Provide the (x, y) coordinate of the cell's center where the given text is located.  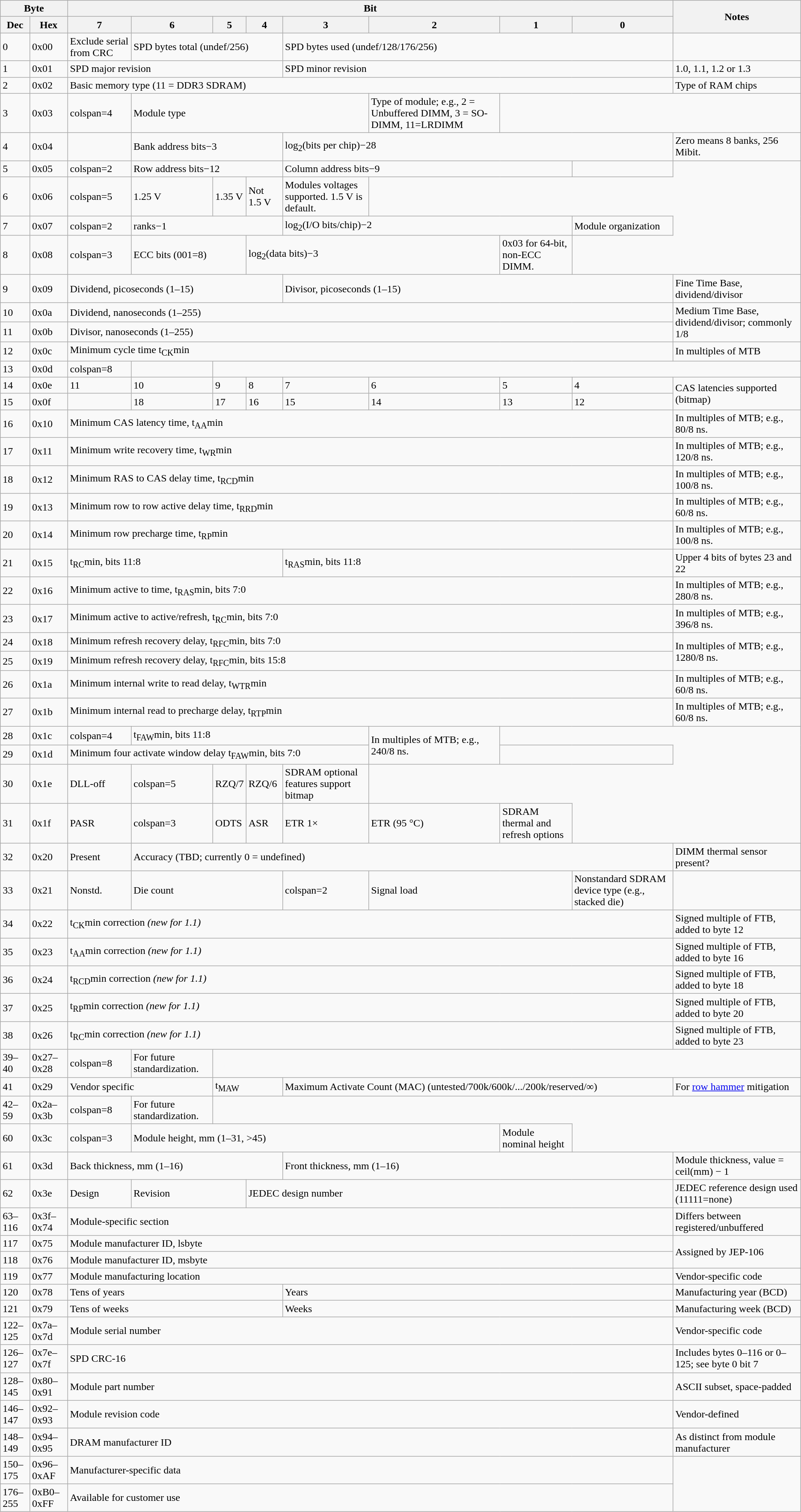
Module manufacturer ID, lsbyte (371, 1244)
0x24 (49, 980)
Back thickness, mm (1–16) (175, 1166)
0x16 (49, 591)
117 (15, 1244)
Module thickness, value = ceil(mm) − 1 (737, 1166)
In multiples of MTB; e.g., 280/8 ns. (737, 591)
0x0a (49, 312)
Dec (15, 25)
In multiples of MTB (737, 351)
Manufacturing year (BCD) (737, 1292)
tRASmin, bits 11:8 (478, 563)
Basic memory type (11 = DDR3 SDRAM) (371, 85)
1.35 V (230, 196)
SDRAM thermal and refresh options (536, 823)
log2(data bits)−3 (373, 255)
Type of RAM chips (737, 85)
22 (15, 591)
Hex (49, 25)
Tens of weeks (175, 1309)
Signed multiple of FTB, added to byte 12 (737, 924)
Accuracy (TBD; currently 0 = undefined) (402, 857)
Dividend, picoseconds (1–15) (175, 288)
0x1a (49, 685)
36 (15, 980)
Fine Time Base, dividend/divisor (737, 288)
ETR (95 °C) (435, 823)
0x75 (49, 1244)
Minimum internal read to precharge delay, tRTPmin (371, 712)
0x11 (49, 451)
0x27–0x28 (49, 1063)
0x78 (49, 1292)
tRCmin correction (new for 1.1) (371, 1036)
122–125 (15, 1331)
Minimum write recovery time, tWRmin (371, 451)
41 (15, 1087)
Minimum row precharge time, tRPmin (371, 535)
Medium Time Base, dividend/divisor; commonly 1/8 (737, 322)
Signed multiple of FTB, added to byte 16 (737, 952)
JEDEC design number (460, 1194)
SDRAM optional features support bitmap (326, 784)
0x13 (49, 508)
32 (15, 857)
In multiples of MTB; e.g., 120/8 ns. (737, 451)
0x29 (49, 1087)
0x22 (49, 924)
120 (15, 1292)
1.25 V (172, 196)
Module organization (623, 226)
0x09 (49, 288)
119 (15, 1276)
Front thickness, mm (1–16) (478, 1166)
176–255 (15, 1498)
SPD major revision (175, 69)
tRPmin correction (new for 1.1) (371, 1007)
Present (99, 857)
28 (15, 736)
Minimum row to row active delay time, tRRDmin (371, 508)
RZQ/6 (264, 784)
Signal load (471, 891)
0x18 (49, 642)
0x04 (49, 146)
Module-specific section (371, 1221)
tMAW (248, 1087)
0x77 (49, 1276)
0x17 (49, 619)
Includes bytes 0–116 or 0–125; see byte 0 bit 7 (737, 1358)
For row hammer mitigation (737, 1087)
23 (15, 619)
Upper 4 bits of bytes 23 and 22 (737, 563)
In multiples of MTB; e.g., 396/8 ns. (737, 619)
0x26 (49, 1036)
0x25 (49, 1007)
0x00 (49, 47)
34 (15, 924)
log2(bits per chip)−28 (478, 146)
27 (15, 712)
Manufacturing week (BCD) (737, 1309)
tRCmin, bits 11:8 (175, 563)
Not 1.5 V (264, 196)
Module serial number (371, 1331)
0x03 for 64-bit, non-ECC DIMM. (536, 255)
0x21 (49, 891)
0x23 (49, 952)
0x14 (49, 535)
In multiples of MTB; e.g., 240/8 ns. (435, 746)
As distinct from module manufacturer (737, 1442)
tAAmin correction (new for 1.1) (371, 952)
63–116 (15, 1221)
Revision (188, 1194)
0x3f–0x74 (49, 1221)
Bit (371, 9)
Divisor, nanoseconds (1–255) (371, 332)
62 (15, 1194)
0xB0–0xFF (49, 1498)
DLL-off (99, 784)
Divisor, picoseconds (1–15) (478, 288)
Minimum CAS latency time, tAAmin (371, 424)
Maximum Activate Count (MAC) (untested/700k/600k/.../200k/reserved/∞) (478, 1087)
RZQ/7 (230, 784)
log2(I/O bits/chip)−2 (427, 226)
0x80–0x91 (49, 1387)
Vendor-defined (737, 1414)
0x20 (49, 857)
SPD CRC-16 (371, 1358)
0x03 (49, 113)
60 (15, 1138)
21 (15, 563)
Minimum refresh recovery delay, tRFCmin, bits 15:8 (371, 661)
30 (15, 784)
0x06 (49, 196)
DIMM thermal sensor present? (737, 857)
SPD minor revision (478, 69)
ASCII subset, space-padded (737, 1387)
ODTS (230, 823)
128–145 (15, 1387)
Signed multiple of FTB, added to byte 18 (737, 980)
Vendor specific (140, 1087)
61 (15, 1166)
0x0f (49, 401)
0x0d (49, 369)
Minimum active to active/refresh, tRCmin, bits 7:0 (371, 619)
0x79 (49, 1309)
121 (15, 1309)
20 (15, 535)
0x92–0x93 (49, 1414)
37 (15, 1007)
tFAWmin, bits 11:8 (250, 736)
Row address bits−12 (207, 169)
19 (15, 508)
26 (15, 685)
Dividend, nanoseconds (1–255) (371, 312)
CAS latencies supported (bitmap) (737, 393)
tRCDmin correction (new for 1.1) (371, 980)
tCKmin correction (new for 1.1) (371, 924)
Signed multiple of FTB, added to byte 23 (737, 1036)
Differs between registered/unbuffered (737, 1221)
Die count (207, 891)
0x0e (49, 385)
Years (478, 1292)
Signed multiple of FTB, added to byte 20 (737, 1007)
0x76 (49, 1260)
Byte (34, 9)
0x1b (49, 712)
126–127 (15, 1358)
0x10 (49, 424)
ECC bits (001=8) (188, 255)
Minimum RAS to CAS delay time, tRCDmin (371, 479)
0x05 (49, 169)
0x1d (49, 755)
Minimum active to time, tRASmin, bits 7:0 (371, 591)
0x94–0x95 (49, 1442)
In multiples of MTB; e.g., 80/8 ns. (737, 424)
0x1c (49, 736)
Nonstd. (99, 891)
Assigned by JEP-106 (737, 1252)
0x96–0xAF (49, 1470)
0x3c (49, 1138)
0x07 (49, 226)
1.0, 1.1, 1.2 or 1.3 (737, 69)
38 (15, 1036)
SPD bytes total (undef/256) (207, 47)
Column address bits−9 (427, 169)
Module revision code (371, 1414)
0x1e (49, 784)
0x08 (49, 255)
0x19 (49, 661)
31 (15, 823)
0x12 (49, 479)
Minimum internal write to read delay, tWTRmin (371, 685)
SPD bytes used (undef/128/176/256) (478, 47)
0x7e–0x7f (49, 1358)
ASR (264, 823)
0x3d (49, 1166)
In multiples of MTB; e.g., 1280/8 ns. (737, 651)
Module manufacturing location (371, 1276)
0x1f (49, 823)
Exclude serial from CRC (99, 47)
0x15 (49, 563)
Available for customer use (371, 1498)
148–149 (15, 1442)
Minimum refresh recovery delay, tRFCmin, bits 7:0 (371, 642)
25 (15, 661)
ETR 1× (326, 823)
39–40 (15, 1063)
Bank address bits−3 (207, 146)
JEDEC reference design used (11111=none) (737, 1194)
Module nominal height (536, 1138)
Module type (250, 113)
150–175 (15, 1470)
35 (15, 952)
Zero means 8 banks, 256 Mibit. (737, 146)
0x0c (49, 351)
0x2a–0x3b (49, 1110)
33 (15, 891)
Minimum four activate window delay tFAWmin, bits 7:0 (371, 755)
Module manufacturer ID, msbyte (371, 1260)
Type of module; e.g., 2 = Unbuffered DIMM, 3 = SO-DIMM, 11=LRDIMM (435, 113)
Module part number (371, 1387)
Manufacturer-specific data (371, 1470)
Module height, mm (1–31, >45) (315, 1138)
Design (99, 1194)
42–59 (15, 1110)
0x02 (49, 85)
DRAM manufacturer ID (371, 1442)
Weeks (478, 1309)
0x3e (49, 1194)
0x01 (49, 69)
Nonstandard SDRAM device type (e.g., stacked die) (623, 891)
Notes (737, 17)
29 (15, 755)
Minimum cycle time tCKmin (371, 351)
Tens of years (175, 1292)
24 (15, 642)
PASR (99, 823)
ranks−1 (207, 226)
0x0b (49, 332)
0x7a–0x7d (49, 1331)
146–147 (15, 1414)
Modules voltages supported. 1.5 V is default. (326, 196)
118 (15, 1260)
